Scan for the cell matching the given text and deliver its [X, Y] coordinate at center. 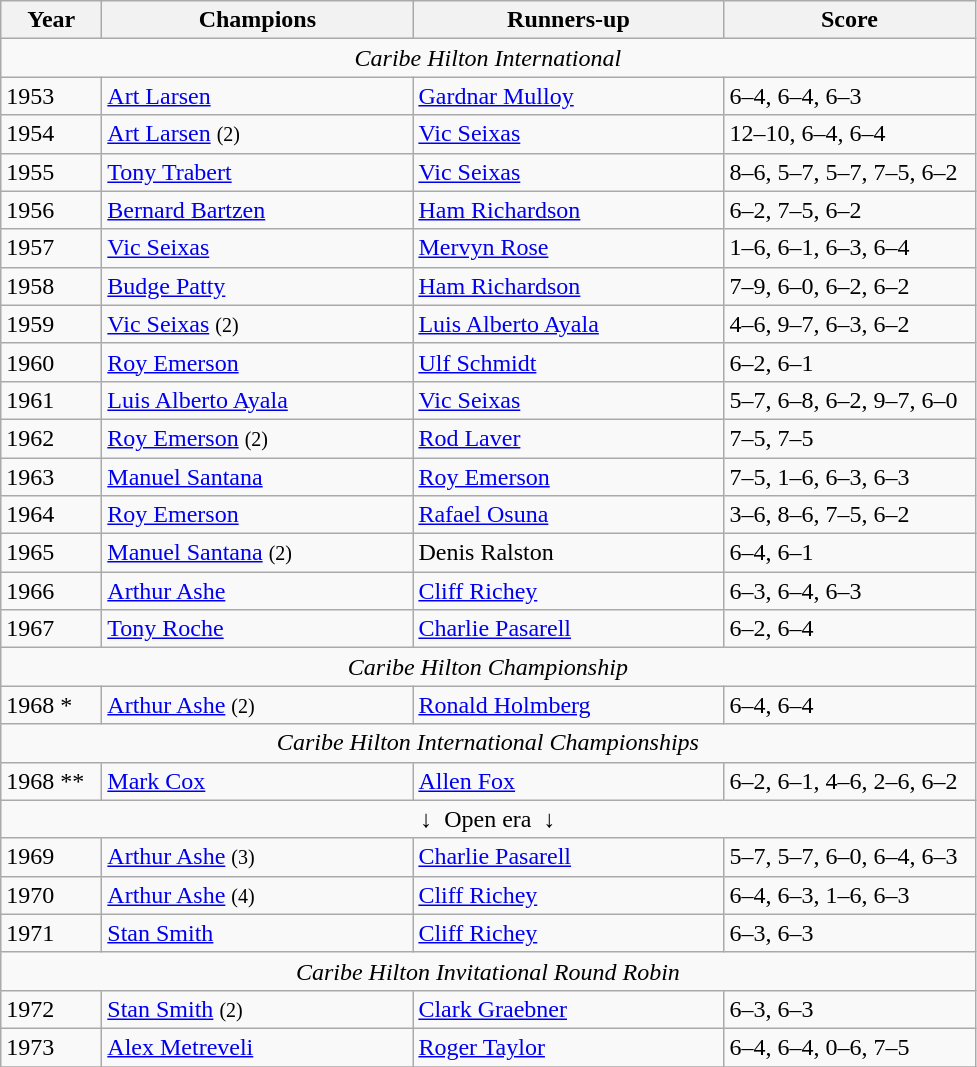
1956 [52, 210]
Gardnar Mulloy [568, 96]
1970 [52, 895]
1967 [52, 629]
6–2, 6–1 [850, 362]
Mervyn Rose [568, 248]
5–7, 6–8, 6–2, 9–7, 6–0 [850, 400]
Caribe Hilton International Championships [488, 743]
Stan Smith (2) [258, 1009]
1968 * [52, 705]
Tony Trabert [258, 172]
1–6, 6–1, 6–3, 6–4 [850, 248]
Alex Metreveli [258, 1047]
12–10, 6–4, 6–4 [850, 134]
7–5, 7–5 [850, 438]
Ronald Holmberg [568, 705]
1966 [52, 591]
6–4, 6–3, 1–6, 6–3 [850, 895]
6–2, 7–5, 6–2 [850, 210]
Arthur Ashe [258, 591]
Mark Cox [258, 781]
1972 [52, 1009]
6–4, 6–4 [850, 705]
8–6, 5–7, 5–7, 7–5, 6–2 [850, 172]
Caribe Hilton Championship [488, 667]
1973 [52, 1047]
1957 [52, 248]
5–7, 5–7, 6–0, 6–4, 6–3 [850, 857]
6–4, 6–1 [850, 553]
Art Larsen (2) [258, 134]
1964 [52, 515]
↓ Open era ↓ [488, 819]
4–6, 9–7, 6–3, 6–2 [850, 324]
1954 [52, 134]
Year [52, 20]
Vic Seixas (2) [258, 324]
1965 [52, 553]
1960 [52, 362]
Roy Emerson (2) [258, 438]
1962 [52, 438]
Ulf Schmidt [568, 362]
1955 [52, 172]
Denis Ralston [568, 553]
1969 [52, 857]
3–6, 8–6, 7–5, 6–2 [850, 515]
Arthur Ashe (3) [258, 857]
Art Larsen [258, 96]
Stan Smith [258, 933]
Budge Patty [258, 286]
6–3, 6–4, 6–3 [850, 591]
Rod Laver [568, 438]
Tony Roche [258, 629]
Runners-up [568, 20]
Champions [258, 20]
1961 [52, 400]
Arthur Ashe (2) [258, 705]
Arthur Ashe (4) [258, 895]
Bernard Bartzen [258, 210]
1953 [52, 96]
Rafael Osuna [568, 515]
1971 [52, 933]
Caribe Hilton International [488, 58]
6–4, 6–4, 6–3 [850, 96]
Allen Fox [568, 781]
Roger Taylor [568, 1047]
6–2, 6–1, 4–6, 2–6, 6–2 [850, 781]
6–4, 6–4, 0–6, 7–5 [850, 1047]
1968 ** [52, 781]
Clark Graebner [568, 1009]
Score [850, 20]
7–5, 1–6, 6–3, 6–3 [850, 477]
Manuel Santana (2) [258, 553]
1958 [52, 286]
7–9, 6–0, 6–2, 6–2 [850, 286]
Caribe Hilton Invitational Round Robin [488, 971]
Manuel Santana [258, 477]
6–2, 6–4 [850, 629]
1963 [52, 477]
1959 [52, 324]
